Return the (X, Y) coordinate for the center point of the cell that contains the specified text.  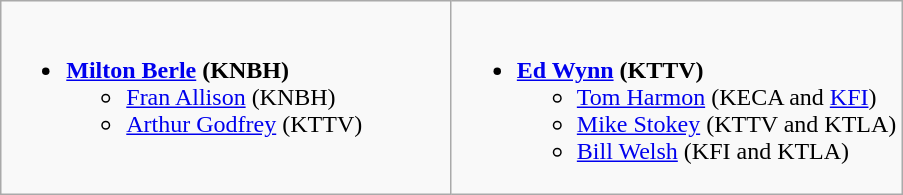
Ed Wynn (KTTV)Tom Harmon (KECA and KFI)Mike Stokey (KTTV and KTLA)Bill Welsh (KFI and KTLA) (676, 98)
Milton Berle (KNBH)Fran Allison (KNBH)Arthur Godfrey (KTTV) (226, 98)
